Extract the (X, Y) coordinate from the center of the cell holding the provided text.  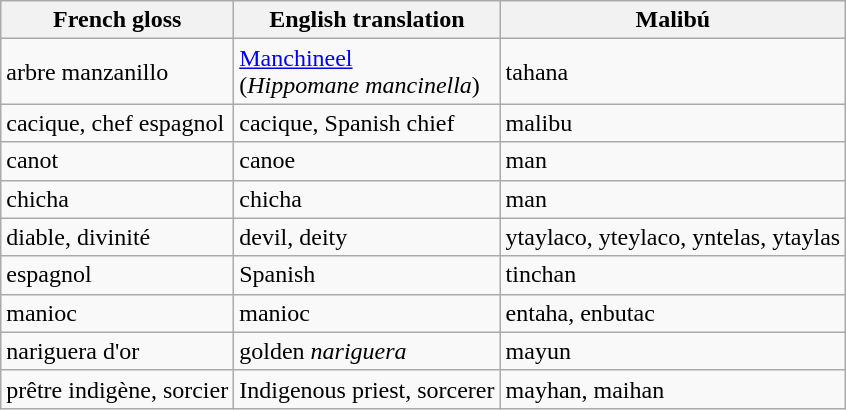
tahana (673, 72)
Malibú (673, 20)
French gloss (118, 20)
prêtre indigène, sorcier (118, 389)
Manchineel(Hippomane mancinella) (367, 72)
English translation (367, 20)
diable, divinité (118, 237)
ytaylaco, yteylaco, yntelas, ytaylas (673, 237)
arbre manzanillo (118, 72)
cacique, chef espagnol (118, 123)
mayun (673, 351)
canoe (367, 161)
golden nariguera (367, 351)
Indigenous priest, sorcerer (367, 389)
tinchan (673, 275)
Spanish (367, 275)
malibu (673, 123)
cacique, Spanish chief (367, 123)
entaha, enbutac (673, 313)
mayhan, maihan (673, 389)
canot (118, 161)
devil, deity (367, 237)
nariguera d'or (118, 351)
espagnol (118, 275)
